Identify which cell holds the provided text, then report its [X, Y] central coordinate. 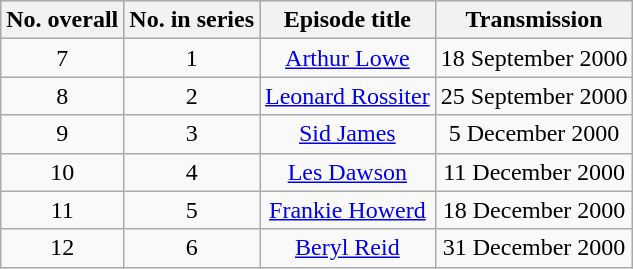
Episode title [348, 20]
Sid James [348, 134]
5 [192, 210]
Leonard Rossiter [348, 96]
7 [62, 58]
18 September 2000 [534, 58]
6 [192, 248]
Transmission [534, 20]
8 [62, 96]
Frankie Howerd [348, 210]
11 December 2000 [534, 172]
No. in series [192, 20]
18 December 2000 [534, 210]
No. overall [62, 20]
10 [62, 172]
Beryl Reid [348, 248]
3 [192, 134]
25 September 2000 [534, 96]
1 [192, 58]
9 [62, 134]
12 [62, 248]
5 December 2000 [534, 134]
2 [192, 96]
11 [62, 210]
4 [192, 172]
31 December 2000 [534, 248]
Les Dawson [348, 172]
Arthur Lowe [348, 58]
